Extract the [X, Y] coordinate from the center of the cell holding the provided text.  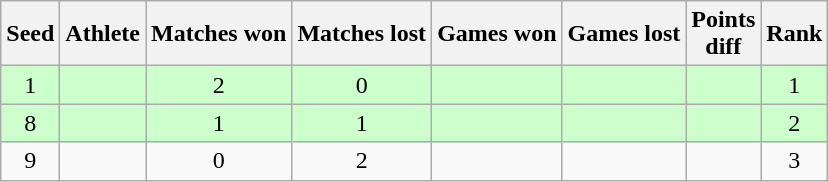
Rank [794, 34]
3 [794, 161]
Matches lost [362, 34]
9 [30, 161]
Athlete [103, 34]
Games won [497, 34]
Seed [30, 34]
8 [30, 123]
Pointsdiff [724, 34]
Games lost [624, 34]
Matches won [219, 34]
